Extract the (X, Y) coordinate from the center of the cell holding the provided text.  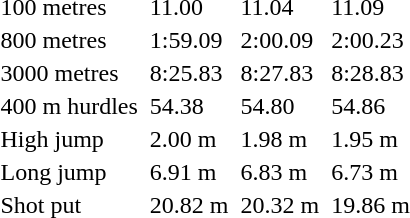
8:25.83 (189, 73)
6.91 m (189, 172)
1.98 m (280, 139)
6.83 m (280, 172)
54.38 (189, 106)
8:27.83 (280, 73)
2:00.09 (280, 40)
2.00 m (189, 139)
1:59.09 (189, 40)
54.80 (280, 106)
